Pinpoint the cell where the given text exists, returning its (x, y) midpoint coordinate. 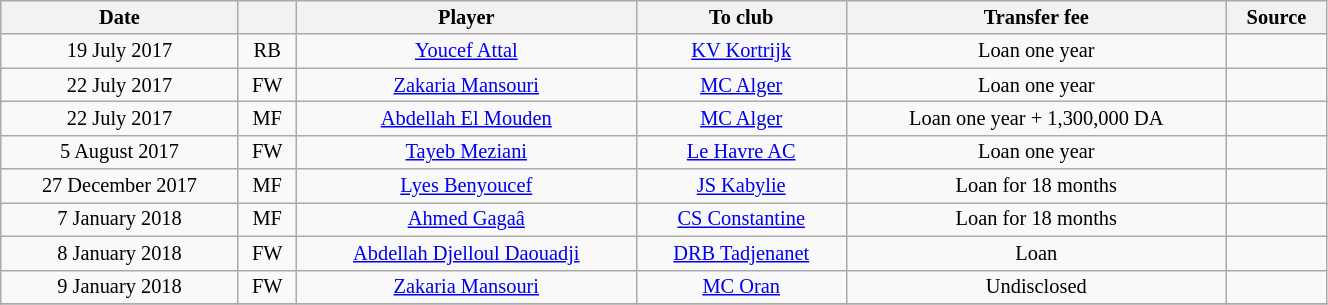
7 January 2018 (120, 219)
Abdellah Djelloul Daouadji (466, 253)
19 July 2017 (120, 51)
DRB Tadjenanet (741, 253)
Transfer fee (1036, 17)
Youcef Attal (466, 51)
9 January 2018 (120, 287)
CS Constantine (741, 219)
Le Havre AC (741, 152)
8 January 2018 (120, 253)
Loan (1036, 253)
MC Oran (741, 287)
JS Kabylie (741, 186)
KV Kortrijk (741, 51)
Date (120, 17)
RB (267, 51)
Player (466, 17)
To club (741, 17)
5 August 2017 (120, 152)
Loan one year + 1,300,000 DA (1036, 118)
27 December 2017 (120, 186)
Lyes Benyoucef (466, 186)
Ahmed Gagaâ (466, 219)
Tayeb Meziani (466, 152)
Source (1276, 17)
Undisclosed (1036, 287)
Abdellah El Mouden (466, 118)
